Scan for the cell matching the given text and deliver its [X, Y] coordinate at center. 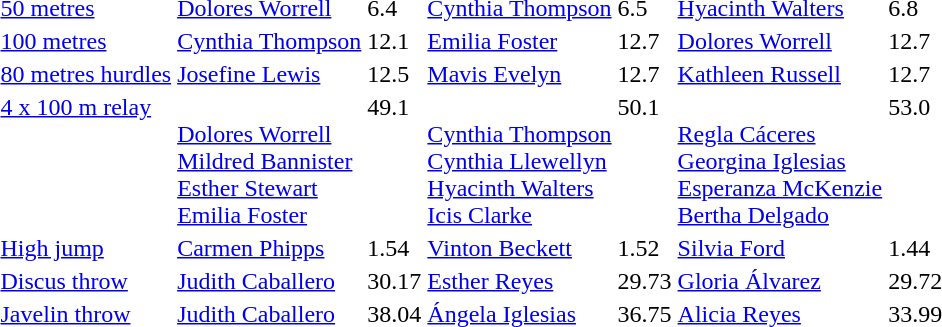
Silvia Ford [780, 248]
29.73 [644, 281]
Dolores Worrell [780, 41]
Carmen Phipps [270, 248]
Regla Cáceres Georgina Iglesias Esperanza McKenzie Bertha Delgado [780, 161]
Gloria Álvarez [780, 281]
1.54 [394, 248]
12.5 [394, 74]
49.1 [394, 161]
Dolores Worrell Mildred Bannister Esther Stewart Emilia Foster [270, 161]
Josefine Lewis [270, 74]
Vinton Beckett [520, 248]
Emilia Foster [520, 41]
50.1 [644, 161]
Judith Caballero [270, 281]
Mavis Evelyn [520, 74]
Cynthia Thompson [270, 41]
12.1 [394, 41]
Esther Reyes [520, 281]
1.52 [644, 248]
Kathleen Russell [780, 74]
Cynthia Thompson Cynthia Llewellyn Hyacinth Walters Icis Clarke [520, 161]
30.17 [394, 281]
